Find where the given text appears and provide that cell's center as (x, y) coordinate. 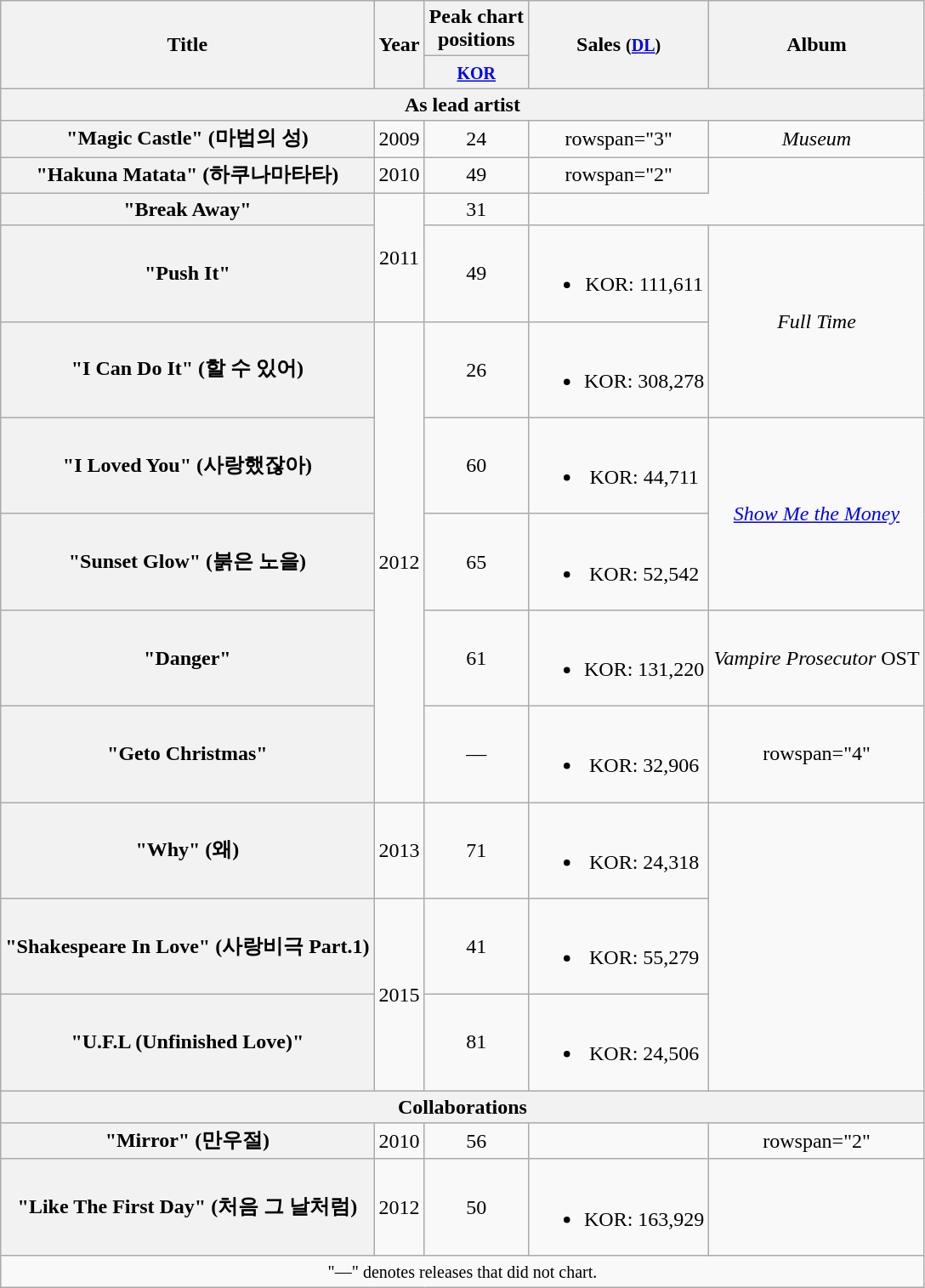
KOR (476, 72)
"Why" (왜) (187, 850)
Full Time (816, 321)
65 (476, 561)
"Hakuna Matata" (하쿠나마타타) (187, 175)
Show Me the Money (816, 513)
Title (187, 44)
"I Can Do It" (할 수 있어) (187, 369)
"Push It" (187, 274)
2015 (400, 995)
"Sunset Glow" (붉은 노을) (187, 561)
2009 (400, 139)
"Shakespeare In Love" (사랑비극 Part.1) (187, 947)
KOR: 44,711 (618, 466)
KOR: 52,542 (618, 561)
26 (476, 369)
41 (476, 947)
"Magic Castle" (마법의 성) (187, 139)
2011 (400, 257)
Album (816, 44)
KOR: 24,318 (618, 850)
KOR: 24,506 (618, 1042)
56 (476, 1141)
"I Loved You" (사랑했잖아) (187, 466)
As lead artist (462, 105)
"Like The First Day" (처음 그 날처럼) (187, 1207)
"U.F.L (Unfinished Love)" (187, 1042)
24 (476, 139)
71 (476, 850)
Peak chart positions (476, 29)
Collaborations (462, 1107)
60 (476, 466)
KOR: 55,279 (618, 947)
Year (400, 44)
KOR: 32,906 (618, 753)
Museum (816, 139)
61 (476, 658)
31 (476, 209)
— (476, 753)
"Geto Christmas" (187, 753)
Vampire Prosecutor OST (816, 658)
50 (476, 1207)
KOR: 131,220 (618, 658)
2013 (400, 850)
KOR: 111,611 (618, 274)
"Mirror" (만우절) (187, 1141)
KOR: 163,929 (618, 1207)
rowspan="4" (816, 753)
Sales (DL) (618, 44)
"Break Away" (187, 209)
KOR: 308,278 (618, 369)
81 (476, 1042)
"Danger" (187, 658)
"—" denotes releases that did not chart. (462, 1271)
rowspan="3" (618, 139)
